Capture the cell that displays the provided text and extract its (X, Y) central coordinate. 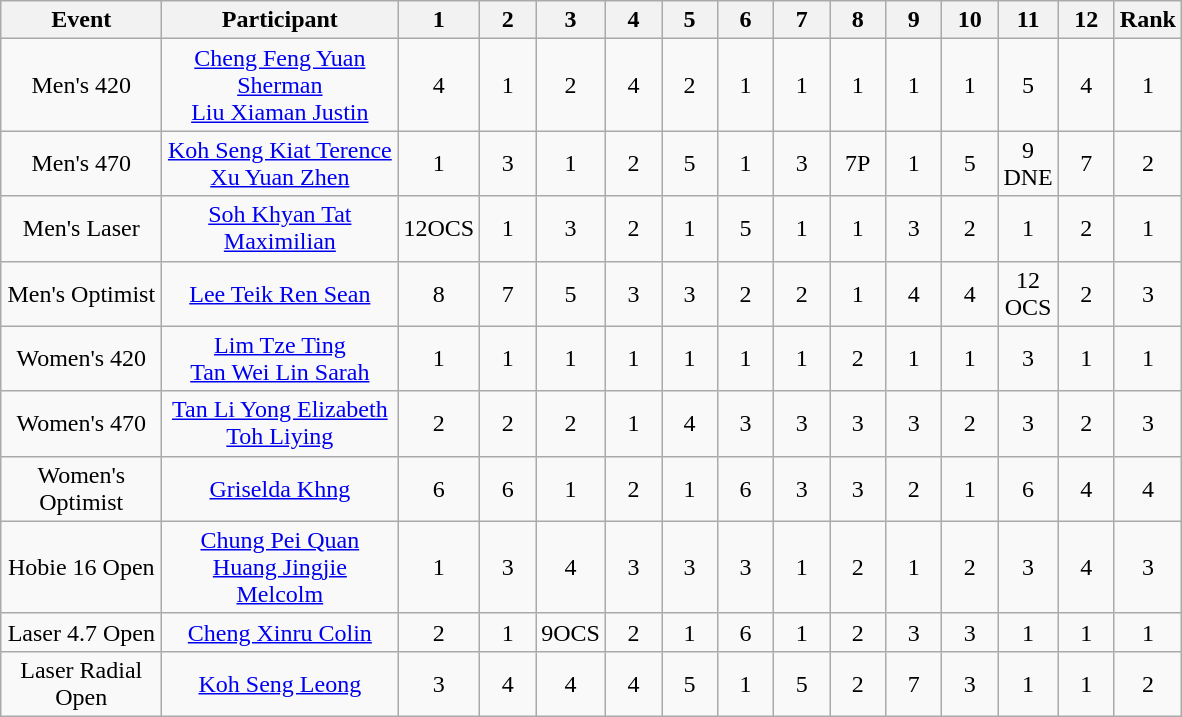
Women's Optimist (82, 488)
Koh Seng Leong (280, 684)
9OCS (571, 632)
Koh Seng Kiat TerenceXu Yuan Zhen (280, 164)
Rank (1148, 20)
10 (970, 20)
Men's Optimist (82, 294)
Laser 4.7 Open (82, 632)
Griselda Khng (280, 488)
Laser Radial Open (82, 684)
9 DNE (1028, 164)
Lee Teik Ren Sean (280, 294)
Chung Pei QuanHuang Jingjie Melcolm (280, 567)
Participant (280, 20)
7P (858, 164)
Soh Khyan Tat Maximilian (280, 228)
Lim Tze TingTan Wei Lin Sarah (280, 358)
Tan Li Yong ElizabethToh Liying (280, 424)
Women's 470 (82, 424)
Men's 420 (82, 85)
Women's 420 (82, 358)
Cheng Feng Yuan ShermanLiu Xiaman Justin (280, 85)
12 (1086, 20)
9 (914, 20)
Men's Laser (82, 228)
Cheng Xinru Colin (280, 632)
12 OCS (1028, 294)
Hobie 16 Open (82, 567)
Event (82, 20)
Men's 470 (82, 164)
12OCS (439, 228)
11 (1028, 20)
